Output the [x, y] coordinate of the center of the cell containing the given text.  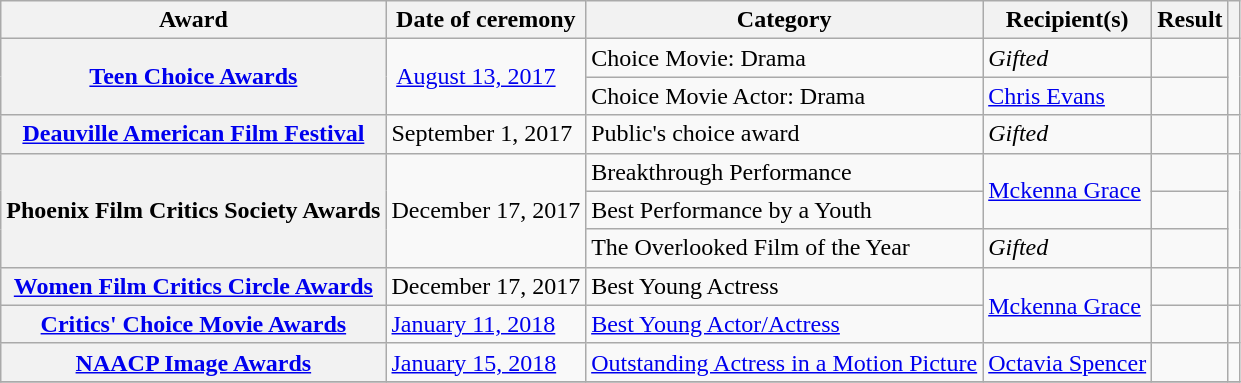
NAACP Image Awards [194, 362]
January 11, 2018 [486, 324]
September 1, 2017 [486, 134]
The Overlooked Film of the Year [784, 248]
Women Film Critics Circle Awards [194, 286]
Phoenix Film Critics Society Awards [194, 210]
Chris Evans [1068, 96]
Result [1190, 20]
January 15, 2018 [486, 362]
Deauville American Film Festival [194, 134]
Best Young Actress [784, 286]
Category [784, 20]
Date of ceremony [486, 20]
August 13, 2017 [486, 77]
Recipient(s) [1068, 20]
Critics' Choice Movie Awards [194, 324]
Award [194, 20]
Public's choice award [784, 134]
Outstanding Actress in a Motion Picture [784, 362]
Best Young Actor/Actress [784, 324]
Breakthrough Performance [784, 172]
Choice Movie: Drama [784, 58]
Choice Movie Actor: Drama [784, 96]
Octavia Spencer [1068, 362]
Teen Choice Awards [194, 77]
Best Performance by a Youth [784, 210]
